Capture the cell that displays the provided text and extract its [X, Y] central coordinate. 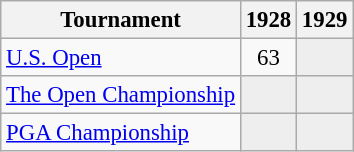
The Open Championship [121, 95]
Tournament [121, 20]
63 [268, 58]
PGA Championship [121, 133]
1929 [325, 20]
1928 [268, 20]
U.S. Open [121, 58]
